Pinpoint the cell where the given text exists, returning its (X, Y) midpoint coordinate. 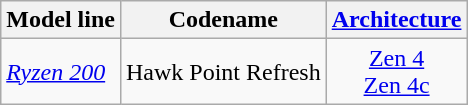
Zen 4Zen 4c (396, 72)
Architecture (396, 20)
Hawk Point Refresh (223, 72)
Model line (61, 20)
Ryzen 200 (61, 72)
Codename (223, 20)
